Locate the cell with the specified text and output its [x, y] center coordinate. 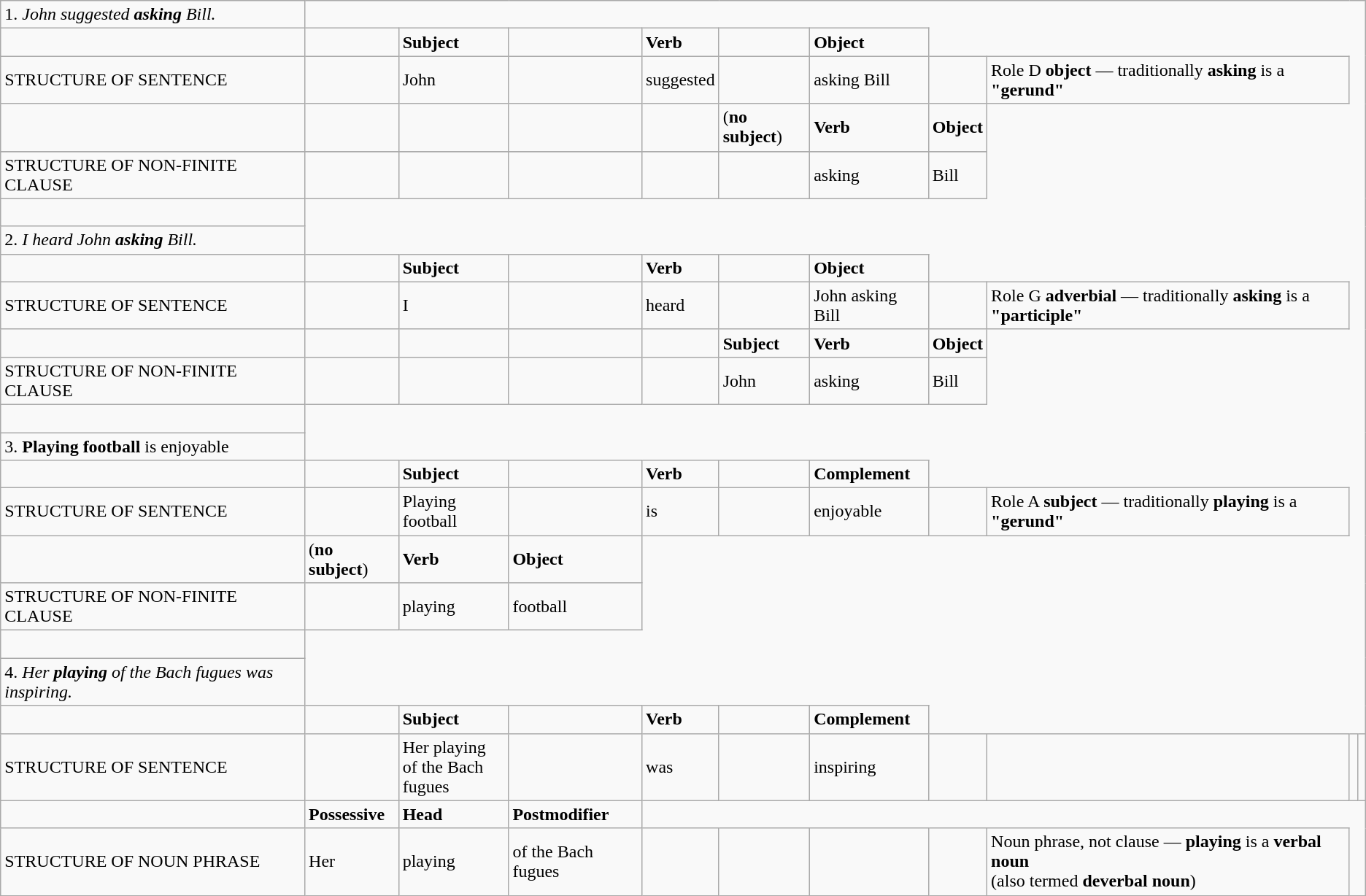
enjoyable [870, 512]
is [681, 512]
Possessive [352, 814]
Role G adverbial — traditionally asking is a "participle" [1168, 305]
asking Bill [870, 80]
was [681, 767]
Role A subject — traditionally playing is a "gerund" [1168, 512]
John asking Bill [870, 305]
of the Bach fugues [575, 862]
4. Her playing of the Bach fugues was inspiring. [153, 681]
suggested [681, 80]
heard [681, 305]
Her [352, 862]
football [575, 607]
1. John suggested asking Bill. [153, 15]
Her playing of the Bachfugues [454, 767]
STRUCTURE OF NOUN PHRASE [153, 862]
Head [454, 814]
Postmodifier [575, 814]
3. Playing football is enjoyable [153, 446]
inspiring [870, 767]
I [454, 305]
Noun phrase, not clause — playing is a verbal noun (also termed deverbal noun) [1168, 862]
Role D object — traditionally asking is a "gerund" [1168, 80]
2. I heard John asking Bill. [153, 240]
Playing football [454, 512]
